Output the (X, Y) coordinate of the center of the cell containing the given text.  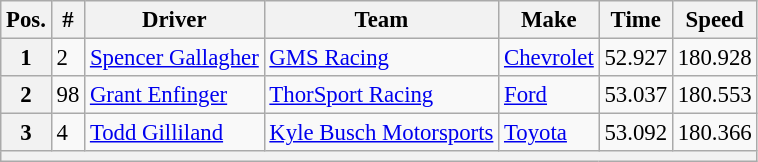
Time (636, 20)
Kyle Busch Motorsports (382, 133)
Pos. (26, 20)
Grant Enfinger (174, 95)
53.092 (636, 133)
Make (549, 20)
GMS Racing (382, 58)
Toyota (549, 133)
180.366 (714, 133)
Ford (549, 95)
Speed (714, 20)
Team (382, 20)
1 (26, 58)
180.553 (714, 95)
ThorSport Racing (382, 95)
53.037 (636, 95)
52.927 (636, 58)
Todd Gilliland (174, 133)
# (68, 20)
Chevrolet (549, 58)
180.928 (714, 58)
3 (26, 133)
98 (68, 95)
Driver (174, 20)
Spencer Gallagher (174, 58)
4 (68, 133)
